Scan for the cell matching the given text and deliver its (x, y) coordinate at center. 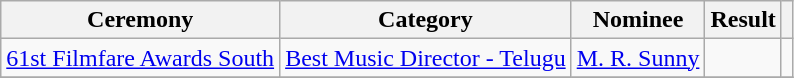
Best Music Director - Telugu (426, 58)
Category (426, 20)
M. R. Sunny (638, 58)
Nominee (638, 20)
Ceremony (140, 20)
Result (743, 20)
61st Filmfare Awards South (140, 58)
